Scan for the cell matching the given text and deliver its [x, y] coordinate at center. 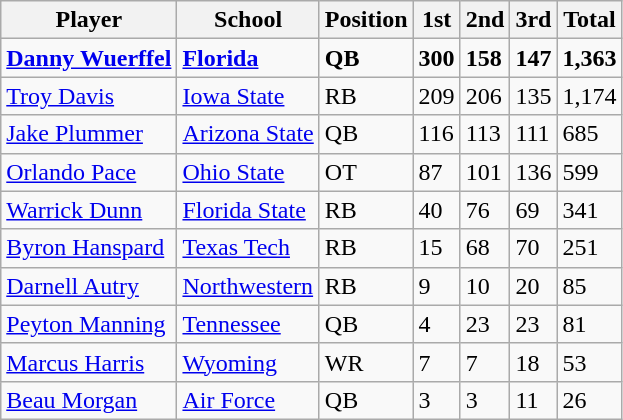
251 [590, 248]
Orlando Pace [89, 172]
1,174 [590, 96]
Wyoming [248, 362]
11 [534, 400]
Florida State [248, 210]
40 [436, 210]
685 [590, 134]
Ohio State [248, 172]
4 [436, 324]
147 [534, 58]
113 [485, 134]
68 [485, 248]
Player [89, 20]
Texas Tech [248, 248]
111 [534, 134]
Marcus Harris [89, 362]
2nd [485, 20]
15 [436, 248]
Total [590, 20]
Danny Wuerffel [89, 58]
Air Force [248, 400]
101 [485, 172]
87 [436, 172]
Darnell Autry [89, 286]
Peyton Manning [89, 324]
300 [436, 58]
26 [590, 400]
81 [590, 324]
1st [436, 20]
Arizona State [248, 134]
1,363 [590, 58]
WR [366, 362]
Iowa State [248, 96]
Warrick Dunn [89, 210]
20 [534, 286]
341 [590, 210]
Byron Hanspard [89, 248]
53 [590, 362]
Florida [248, 58]
Position [366, 20]
599 [590, 172]
116 [436, 134]
70 [534, 248]
9 [436, 286]
135 [534, 96]
18 [534, 362]
School [248, 20]
Beau Morgan [89, 400]
76 [485, 210]
Tennessee [248, 324]
85 [590, 286]
206 [485, 96]
Northwestern [248, 286]
3rd [534, 20]
OT [366, 172]
Troy Davis [89, 96]
10 [485, 286]
Jake Plummer [89, 134]
136 [534, 172]
69 [534, 210]
209 [436, 96]
158 [485, 58]
